Return [x, y] of the center of cell containing provided text 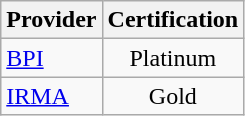
BPI [52, 58]
Certification [173, 20]
Provider [52, 20]
Gold [173, 96]
Platinum [173, 58]
IRMA [52, 96]
